Output the (x, y) coordinate of the center of the cell containing the given text.  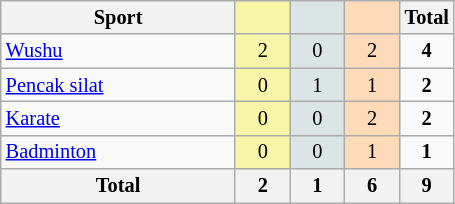
6 (372, 186)
Badminton (118, 152)
4 (426, 51)
Wushu (118, 51)
9 (426, 186)
Sport (118, 17)
Karate (118, 118)
Pencak silat (118, 85)
